Pinpoint the cell where the given text exists, returning its (x, y) midpoint coordinate. 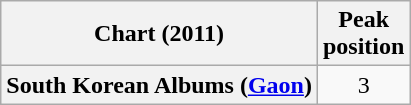
South Korean Albums (Gaon) (160, 85)
Chart (2011) (160, 34)
3 (363, 85)
Peakposition (363, 34)
